Return the (x, y) coordinate for the center point of the cell that contains the specified text.  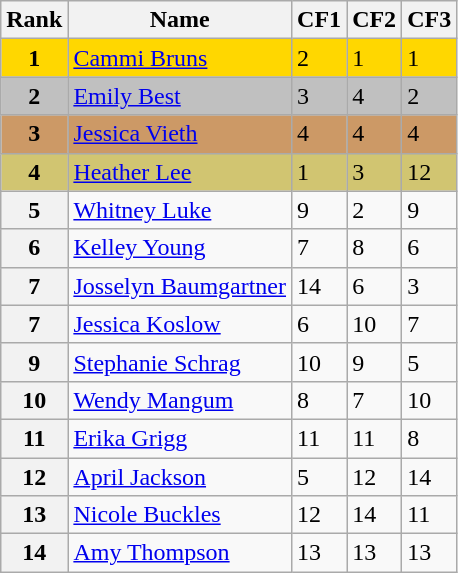
Whitney Luke (180, 210)
Stephanie Schrag (180, 362)
Cammi Bruns (180, 58)
Amy Thompson (180, 553)
Heather Lee (180, 172)
Rank (34, 20)
Jessica Vieth (180, 134)
Name (180, 20)
Wendy Mangum (180, 400)
Erika Grigg (180, 438)
Josselyn Baumgartner (180, 286)
April Jackson (180, 477)
Nicole Buckles (180, 515)
CF2 (374, 20)
CF3 (430, 20)
Kelley Young (180, 248)
Emily Best (180, 96)
CF1 (320, 20)
Jessica Koslow (180, 324)
